Scan for the cell matching the given text and deliver its [x, y] coordinate at center. 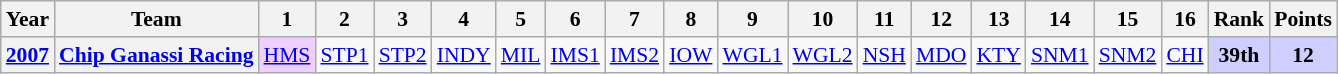
CHI [1184, 55]
SNM1 [1060, 55]
39th [1240, 55]
14 [1060, 19]
Team [156, 19]
16 [1184, 19]
WGL2 [823, 55]
15 [1128, 19]
NSH [884, 55]
6 [576, 19]
MIL [521, 55]
7 [634, 19]
SNM2 [1128, 55]
IMS1 [576, 55]
WGL1 [752, 55]
Rank [1240, 19]
Year [28, 19]
MDO [942, 55]
11 [884, 19]
3 [403, 19]
HMS [288, 55]
9 [752, 19]
Chip Ganassi Racing [156, 55]
Points [1303, 19]
8 [690, 19]
13 [998, 19]
STP1 [344, 55]
STP2 [403, 55]
2 [344, 19]
IMS2 [634, 55]
IOW [690, 55]
5 [521, 19]
1 [288, 19]
2007 [28, 55]
4 [464, 19]
INDY [464, 55]
KTY [998, 55]
10 [823, 19]
